Return the [x, y] coordinate for the center point of the cell that contains the specified text.  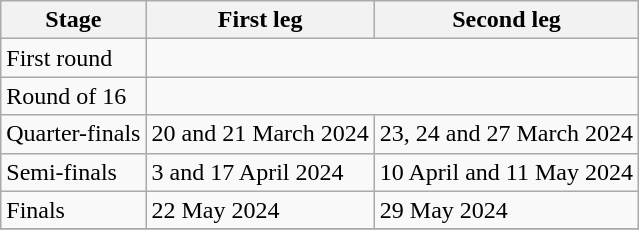
First round [74, 58]
Quarter-finals [74, 134]
22 May 2024 [260, 210]
Round of 16 [74, 96]
10 April and 11 May 2024 [506, 172]
Stage [74, 20]
Second leg [506, 20]
3 and 17 April 2024 [260, 172]
Finals [74, 210]
23, 24 and 27 March 2024 [506, 134]
29 May 2024 [506, 210]
First leg [260, 20]
20 and 21 March 2024 [260, 134]
Semi-finals [74, 172]
